Determine the [x, y] coordinate at the center of the cell enclosing the given text.  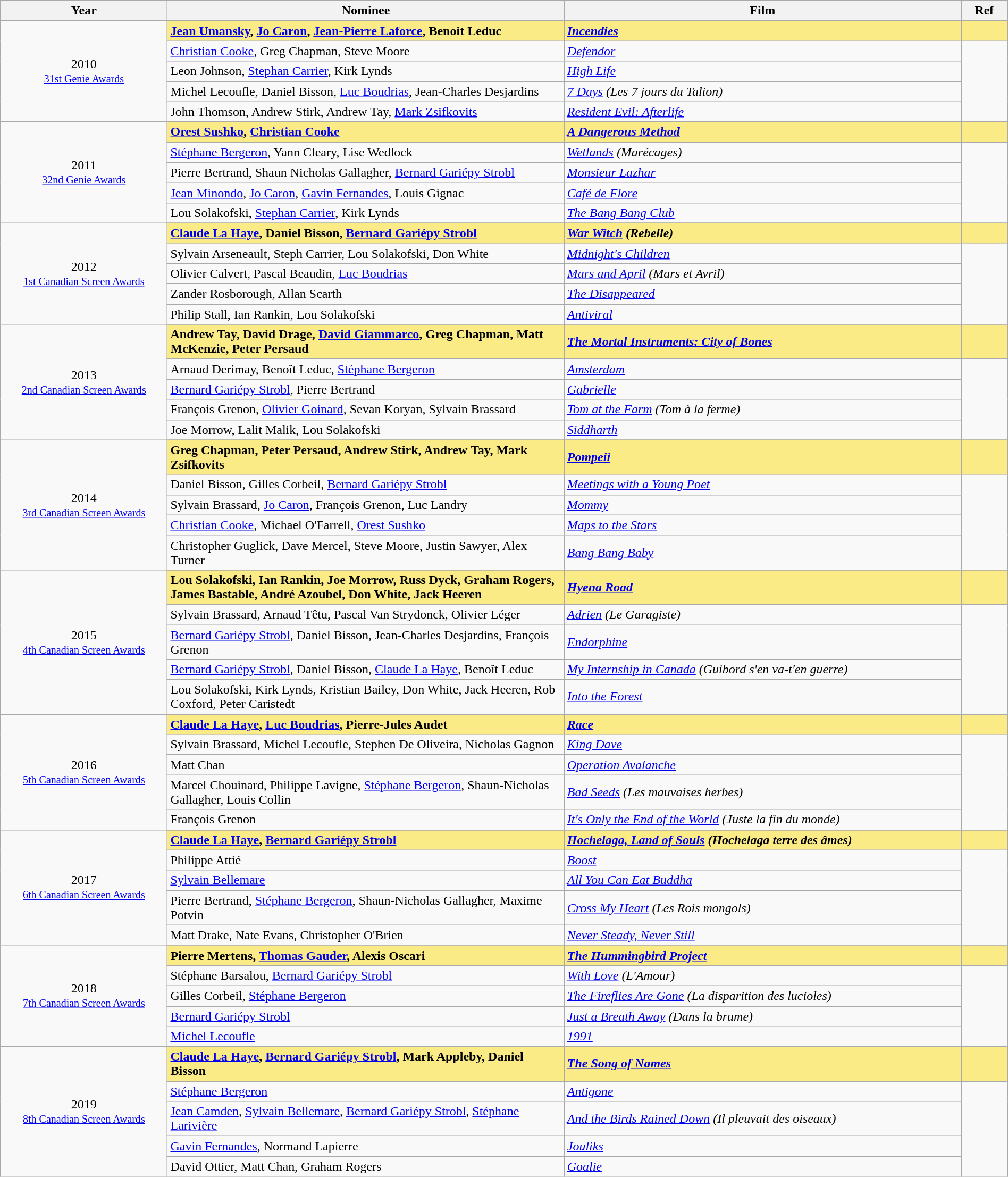
Year [84, 11]
High Life [762, 71]
Bernard Gariépy Strobl, Pierre Bertrand [366, 389]
Matt Chan [366, 765]
Film [762, 11]
Andrew Tay, David Drage, David Giammarco, Greg Chapman, Matt McKenzie, Peter Persaud [366, 341]
War Witch (Rebelle) [762, 233]
All You Can Eat Buddha [762, 880]
2011 32nd Genie Awards [84, 172]
Defendor [762, 51]
Matt Drake, Nate Evans, Christopher O'Brien [366, 935]
Philippe Attié [366, 860]
Goalie [762, 1166]
Meetings with a Young Poet [762, 485]
Wetlands (Marécages) [762, 152]
The Disappeared [762, 294]
Amsterdam [762, 369]
Zander Rosborough, Allan Scarth [366, 294]
Daniel Bisson, Gilles Corbeil, Bernard Gariépy Strobl [366, 485]
Pierre Mertens, Thomas Gauder, Alexis Oscari [366, 955]
Boost [762, 860]
Adrien (Le Garagiste) [762, 614]
2017 6th Canadian Screen Awards [84, 887]
François Grenon, Olivier Goinard, Sevan Koryan, Sylvain Brassard [366, 410]
Lou Solakofski, Kirk Lynds, Kristian Bailey, Don White, Jack Heeren, Rob Coxford, Peter Caristedt [366, 697]
2013 2nd Canadian Screen Awards [84, 382]
Leon Johnson, Stephan Carrier, Kirk Lynds [366, 71]
Bang Bang Baby [762, 552]
Maps to the Stars [762, 525]
Nominee [366, 11]
Hochelaga, Land of Souls (Hochelaga terre des âmes) [762, 840]
Antigone [762, 1091]
François Grenon [366, 820]
The Hummingbird Project [762, 955]
Jean Minondo, Jo Caron, Gavin Fernandes, Louis Gignac [366, 193]
Jouliks [762, 1146]
Tom at the Farm (Tom à la ferme) [762, 410]
Sylvain Bellemare [366, 880]
Sylvain Arseneault, Steph Carrier, Lou Solakofski, Don White [366, 254]
Joe Morrow, Lalit Malik, Lou Solakofski [366, 430]
Resident Evil: Afterlife [762, 112]
Marcel Chouinard, Philippe Lavigne, Stéphane Bergeron, Shaun-Nicholas Gallagher, Louis Collin [366, 792]
It's Only the End of the World (Juste la fin du monde) [762, 820]
Stéphane Bergeron, Yann Cleary, Lise Wedlock [366, 152]
The Song of Names [762, 1064]
Hyena Road [762, 587]
With Love (L'Amour) [762, 975]
Never Steady, Never Still [762, 935]
Stéphane Bergeron [366, 1091]
The Bang Bang Club [762, 213]
Cross My Heart (Les Rois mongols) [762, 907]
And the Birds Rained Down (Il pleuvait des oiseaux) [762, 1119]
2019 8th Canadian Screen Awards [84, 1112]
2014 3rd Canadian Screen Awards [84, 505]
Just a Breath Away (Dans la brume) [762, 1016]
The Mortal Instruments: City of Bones [762, 341]
Race [762, 724]
Greg Chapman, Peter Persaud, Andrew Stirk, Andrew Tay, Mark Zsifkovits [366, 457]
Michel Lecoufle, Daniel Bisson, Luc Boudrias, Jean-Charles Desjardins [366, 91]
Bernard Gariépy Strobl [366, 1016]
Claude La Haye, Daniel Bisson, Bernard Gariépy Strobl [366, 233]
Monsieur Lazhar [762, 172]
David Ottier, Matt Chan, Graham Rogers [366, 1166]
Operation Avalanche [762, 765]
Claude La Haye, Bernard Gariépy Strobl [366, 840]
A Dangerous Method [762, 132]
Pompeii [762, 457]
My Internship in Canada (Guibord s'en va-t'en guerre) [762, 670]
Lou Solakofski, Stephan Carrier, Kirk Lynds [366, 213]
John Thomson, Andrew Stirk, Andrew Tay, Mark Zsifkovits [366, 112]
Bernard Gariépy Strobl, Daniel Bisson, Claude La Haye, Benoît Leduc [366, 670]
Olivier Calvert, Pascal Beaudin, Luc Boudrias [366, 274]
Ref [985, 11]
Gilles Corbeil, Stéphane Bergeron [366, 996]
The Fireflies Are Gone (La disparition des lucioles) [762, 996]
Antiviral [762, 314]
Michel Lecoufle [366, 1037]
Christopher Guglick, Dave Mercel, Steve Moore, Justin Sawyer, Alex Turner [366, 552]
Claude La Haye, Bernard Gariépy Strobl, Mark Appleby, Daniel Bisson [366, 1064]
Pierre Bertrand, Stéphane Bergeron, Shaun-Nicholas Gallagher, Maxime Potvin [366, 907]
Arnaud Derimay, Benoît Leduc, Stéphane Bergeron [366, 369]
Stéphane Barsalou, Bernard Gariépy Strobl [366, 975]
Bernard Gariépy Strobl, Daniel Bisson, Jean-Charles Desjardins, François Grenon [366, 641]
Café de Flore [762, 193]
Orest Sushko, Christian Cooke [366, 132]
2015 4th Canadian Screen Awards [84, 641]
Mommy [762, 505]
Jean Umansky, Jo Caron, Jean-Pierre Laforce, Benoit Leduc [366, 31]
7 Days (Les 7 jours du Talion) [762, 91]
Endorphine [762, 641]
Christian Cooke, Michael O'Farrell, Orest Sushko [366, 525]
Gavin Fernandes, Normand Lapierre [366, 1146]
2012 1st Canadian Screen Awards [84, 273]
1991 [762, 1037]
Sylvain Brassard, Michel Lecoufle, Stephen De Oliveira, Nicholas Gagnon [366, 745]
Philip Stall, Ian Rankin, Lou Solakofski [366, 314]
Bad Seeds (Les mauvaises herbes) [762, 792]
Mars and April (Mars et Avril) [762, 274]
Into the Forest [762, 697]
King Dave [762, 745]
Lou Solakofski, Ian Rankin, Joe Morrow, Russ Dyck, Graham Rogers, James Bastable, André Azoubel, Don White, Jack Heeren [366, 587]
Sylvain Brassard, Arnaud Têtu, Pascal Van Strydonck, Olivier Léger [366, 614]
Sylvain Brassard, Jo Caron, François Grenon, Luc Landry [366, 505]
2010 31st Genie Awards [84, 71]
Gabrielle [762, 389]
Siddharth [762, 430]
2018 7th Canadian Screen Awards [84, 996]
Midnight's Children [762, 254]
Jean Camden, Sylvain Bellemare, Bernard Gariépy Strobl, Stéphane Larivière [366, 1119]
Pierre Bertrand, Shaun Nicholas Gallagher, Bernard Gariépy Strobl [366, 172]
Christian Cooke, Greg Chapman, Steve Moore [366, 51]
Incendies [762, 31]
2016 5th Canadian Screen Awards [84, 772]
Claude La Haye, Luc Boudrias, Pierre-Jules Audet [366, 724]
